Return the (X, Y) coordinate for the center point of the cell that contains the specified text.  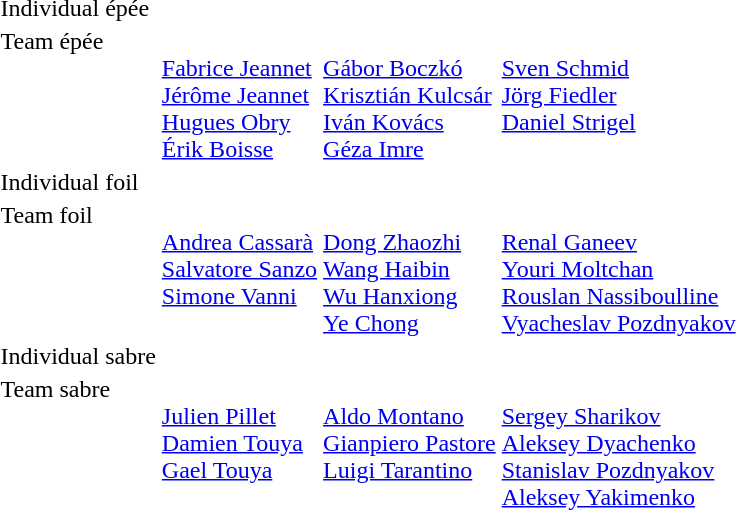
Fabrice JeannetJérôme JeannetHugues ObryÉrik Boisse (239, 95)
Gábor BoczkóKrisztián KulcsárIván KovácsGéza Imre (410, 95)
Dong ZhaozhiWang HaibinWu HanxiongYe Chong (410, 269)
Andrea CassaràSalvatore SanzoSimone Vanni (239, 269)
